Capture the cell that displays the provided text and extract its (x, y) central coordinate. 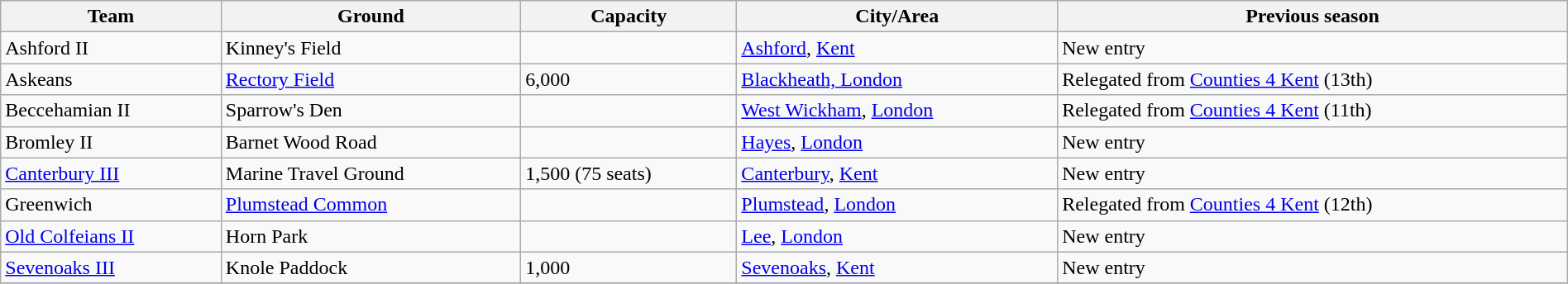
Blackheath, London (897, 79)
Ground (370, 17)
Plumstead, London (897, 205)
Beccehamian II (111, 111)
Barnet Wood Road (370, 142)
Marine Travel Ground (370, 173)
Previous season (1313, 17)
Sevenoaks, Kent (897, 267)
Capacity (629, 17)
Rectory Field (370, 79)
Hayes, London (897, 142)
Canterbury, Kent (897, 173)
Ashford, Kent (897, 48)
City/Area (897, 17)
West Wickham, London (897, 111)
Knole Paddock (370, 267)
1,500 (75 seats) (629, 173)
Sparrow's Den (370, 111)
Lee, London (897, 236)
Kinney's Field (370, 48)
Team (111, 17)
Greenwich (111, 205)
Canterbury III (111, 173)
6,000 (629, 79)
Horn Park (370, 236)
Sevenoaks III (111, 267)
Plumstead Common (370, 205)
Ashford II (111, 48)
Relegated from Counties 4 Kent (11th) (1313, 111)
1,000 (629, 267)
Relegated from Counties 4 Kent (13th) (1313, 79)
Relegated from Counties 4 Kent (12th) (1313, 205)
Bromley II (111, 142)
Askeans (111, 79)
Old Colfeians II (111, 236)
